Identify which cell holds the provided text, then report its [x, y] central coordinate. 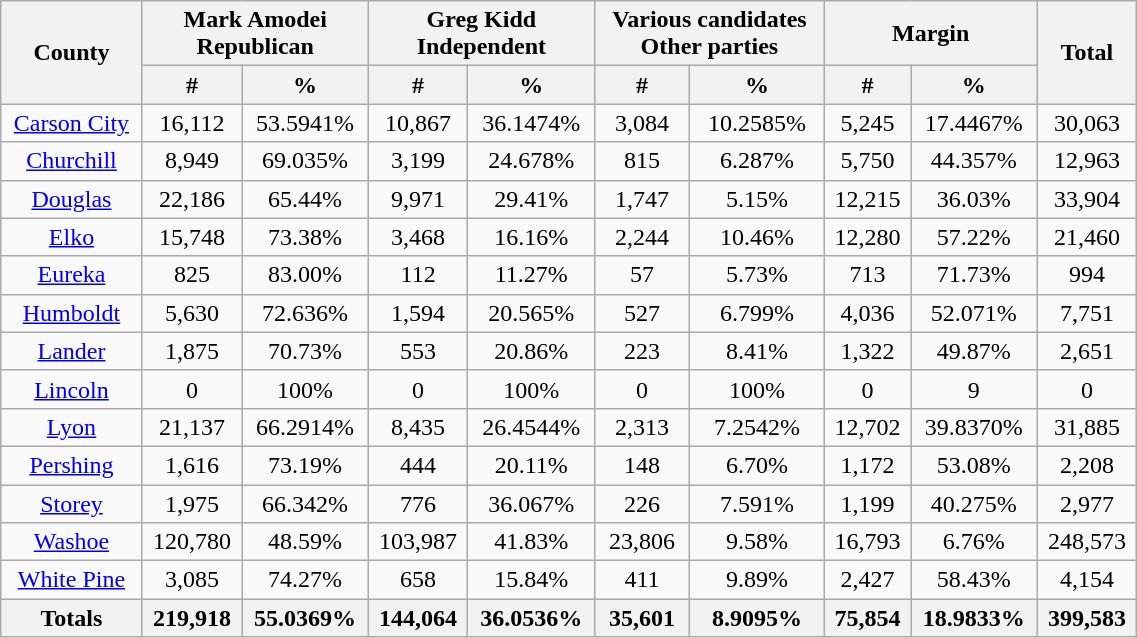
17.4467% [974, 123]
Washoe [72, 542]
Lincoln [72, 389]
9.58% [758, 542]
248,573 [1087, 542]
36.0536% [531, 618]
39.8370% [974, 427]
1,875 [192, 351]
2,244 [642, 237]
1,594 [418, 313]
6.76% [974, 542]
1,747 [642, 199]
26.4544% [531, 427]
65.44% [305, 199]
10.2585% [758, 123]
5,245 [867, 123]
49.87% [974, 351]
20.86% [531, 351]
31,885 [1087, 427]
23,806 [642, 542]
444 [418, 465]
1,322 [867, 351]
11.27% [531, 275]
148 [642, 465]
Greg KiddIndependent [481, 34]
9 [974, 389]
411 [642, 580]
36.1474% [531, 123]
18.9833% [974, 618]
71.73% [974, 275]
7.591% [758, 503]
713 [867, 275]
8.41% [758, 351]
3,084 [642, 123]
Totals [72, 618]
Pershing [72, 465]
7,751 [1087, 313]
Churchill [72, 161]
73.38% [305, 237]
Margin [930, 34]
6.799% [758, 313]
Lyon [72, 427]
776 [418, 503]
8.9095% [758, 618]
24.678% [531, 161]
Elko [72, 237]
994 [1087, 275]
5.15% [758, 199]
103,987 [418, 542]
6.287% [758, 161]
15,748 [192, 237]
2,313 [642, 427]
Total [1087, 52]
16,793 [867, 542]
1,199 [867, 503]
74.27% [305, 580]
1,616 [192, 465]
1,172 [867, 465]
Lander [72, 351]
3,468 [418, 237]
12,702 [867, 427]
Carson City [72, 123]
White Pine [72, 580]
3,199 [418, 161]
75,854 [867, 618]
112 [418, 275]
2,651 [1087, 351]
County [72, 52]
2,427 [867, 580]
Douglas [72, 199]
144,064 [418, 618]
Eureka [72, 275]
Mark AmodeiRepublican [255, 34]
226 [642, 503]
73.19% [305, 465]
9,971 [418, 199]
20.565% [531, 313]
223 [642, 351]
7.2542% [758, 427]
Humboldt [72, 313]
8,435 [418, 427]
399,583 [1087, 618]
12,280 [867, 237]
Various candidatesOther parties [709, 34]
53.5941% [305, 123]
44.357% [974, 161]
21,460 [1087, 237]
658 [418, 580]
40.275% [974, 503]
16.16% [531, 237]
41.83% [531, 542]
36.03% [974, 199]
5,630 [192, 313]
825 [192, 275]
35,601 [642, 618]
815 [642, 161]
3,085 [192, 580]
553 [418, 351]
66.2914% [305, 427]
219,918 [192, 618]
8,949 [192, 161]
6.70% [758, 465]
48.59% [305, 542]
21,137 [192, 427]
16,112 [192, 123]
2,977 [1087, 503]
83.00% [305, 275]
2,208 [1087, 465]
30,063 [1087, 123]
55.0369% [305, 618]
15.84% [531, 580]
70.73% [305, 351]
5.73% [758, 275]
10,867 [418, 123]
4,154 [1087, 580]
57.22% [974, 237]
4,036 [867, 313]
58.43% [974, 580]
Storey [72, 503]
36.067% [531, 503]
69.035% [305, 161]
22,186 [192, 199]
9.89% [758, 580]
527 [642, 313]
12,963 [1087, 161]
12,215 [867, 199]
57 [642, 275]
1,975 [192, 503]
10.46% [758, 237]
53.08% [974, 465]
52.071% [974, 313]
120,780 [192, 542]
20.11% [531, 465]
33,904 [1087, 199]
66.342% [305, 503]
72.636% [305, 313]
29.41% [531, 199]
5,750 [867, 161]
